Provide the (x, y) coordinate of the cell's center where the given text is located.  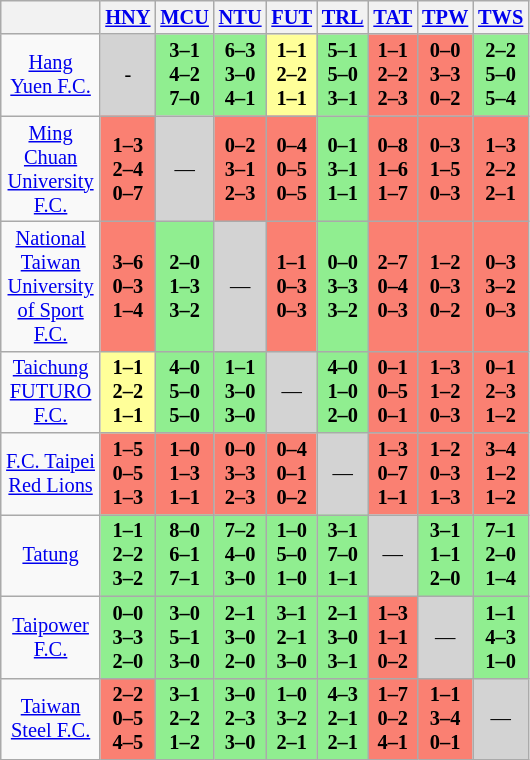
TRL (343, 17)
1–01–31–1 (184, 474)
3–12–21–2 (184, 719)
National Taiwan University of Sport F.C. (51, 286)
3–17–01–1 (343, 555)
2–20–54–5 (128, 719)
1–30–71–1 (392, 474)
1–20–31–3 (445, 474)
TPW (445, 17)
1–20–30–2 (445, 286)
0–40–10–2 (291, 474)
TAT (392, 17)
2–13–03–1 (343, 637)
7–12–01–4 (500, 555)
2–25–05–4 (500, 75)
- (128, 75)
0–03–30–2 (445, 75)
1–32–40–7 (128, 169)
3–14–27–0 (184, 75)
1–03–22–1 (291, 719)
1–31–20–3 (445, 392)
Taipower F.C. (51, 637)
0–23–12–3 (240, 169)
Hang Yuen F.C. (51, 75)
1–70–24–1 (392, 719)
2–70–40–3 (392, 286)
6–33–04–1 (240, 75)
1–13–03–0 (240, 392)
7–24–03–0 (240, 555)
FUT (291, 17)
1–05–01–0 (291, 555)
1–12–22–3 (392, 75)
2–01–33–2 (184, 286)
1–14–31–0 (500, 637)
MCU (184, 17)
0–03–33–2 (343, 286)
0–81–61–7 (392, 169)
4–32–12–1 (343, 719)
0–13–11–1 (343, 169)
5–15–03–1 (343, 75)
2–13–02–0 (240, 637)
3–11–12–0 (445, 555)
1–50–51–3 (128, 474)
TWS (500, 17)
1–13–40–1 (445, 719)
1–10–30–3 (291, 286)
F.C. Taipei Red Lions (51, 474)
1–32–22–1 (500, 169)
3–41–21–2 (500, 474)
3–60–31–4 (128, 286)
4–01–02–0 (343, 392)
1–31–10–2 (392, 637)
3–02–33–0 (240, 719)
8–06–17–1 (184, 555)
0–10–50–1 (392, 392)
0–12–31–2 (500, 392)
NTU (240, 17)
3–12–13–0 (291, 637)
0–31–50–3 (445, 169)
Tatung (51, 555)
HNY (128, 17)
4–05–05–0 (184, 392)
Taichung FUTURO F.C. (51, 392)
Taiwan Steel F.C. (51, 719)
3–05–13–0 (184, 637)
1–12–23–2 (128, 555)
0–03–32–3 (240, 474)
0–40–50–5 (291, 169)
0–33–20–3 (500, 286)
Ming Chuan University F.C. (51, 169)
0–03–32–0 (128, 637)
